Determine the (X, Y) coordinate at the center of the cell enclosing the given text.  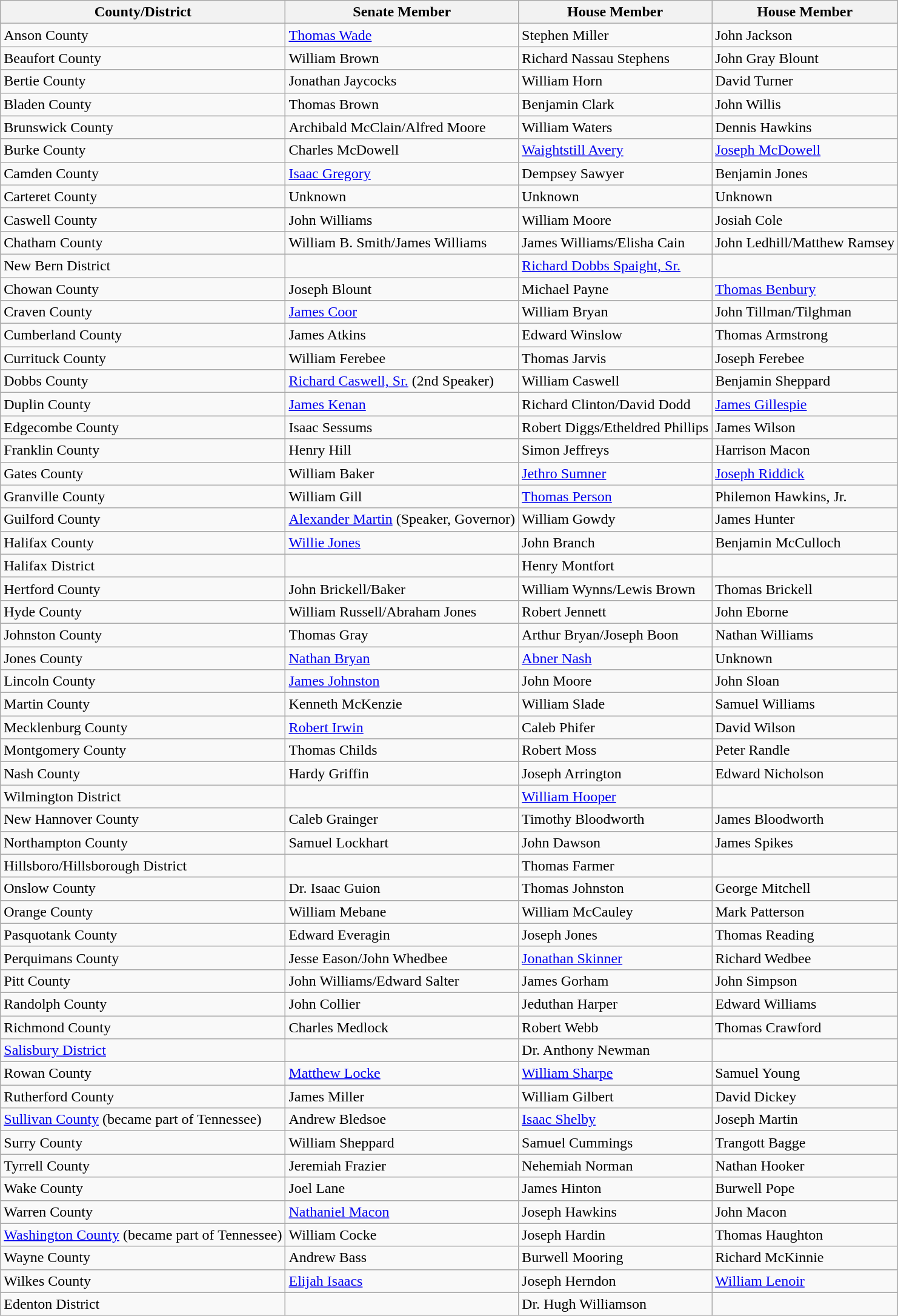
Abner Nash (616, 658)
Arthur Bryan/Joseph Boon (616, 635)
Richard Wedbee (805, 958)
John Moore (616, 681)
Jonathan Jaycocks (402, 81)
William Baker (402, 473)
Peter Randle (805, 750)
Rutherford County (143, 1097)
Martin County (143, 704)
Thomas Wade (402, 35)
Edward Everagin (402, 935)
Robert Jennett (616, 612)
Chowan County (143, 289)
Burwell Mooring (616, 1258)
Duplin County (143, 404)
Isaac Shelby (616, 1120)
Samuel Williams (805, 704)
Waightstill Avery (616, 150)
Charles McDowell (402, 150)
William Lenoir (805, 1281)
Hyde County (143, 612)
Edward Williams (805, 1004)
Thomas Haughton (805, 1235)
Charles Medlock (402, 1027)
Joseph Hawkins (616, 1212)
Brunswick County (143, 127)
Cumberland County (143, 335)
Orange County (143, 912)
Chatham County (143, 242)
Alexander Martin (Speaker, Governor) (402, 519)
William Mebane (402, 912)
Trangott Bagge (805, 1143)
Randolph County (143, 1004)
James Johnston (402, 681)
Jeduthan Harper (616, 1004)
Nathan Hooker (805, 1166)
Camden County (143, 173)
Caleb Phifer (616, 727)
Thomas Farmer (616, 866)
William Sheppard (402, 1143)
Thomas Crawford (805, 1027)
Nehemiah Norman (616, 1166)
William Horn (616, 81)
John Macon (805, 1212)
David Dickey (805, 1097)
John Dawson (616, 843)
Robert Diggs/Etheldred Phillips (616, 427)
Carteret County (143, 196)
Edward Nicholson (805, 773)
William McCauley (616, 912)
Richmond County (143, 1027)
Richard Clinton/David Dodd (616, 404)
Wayne County (143, 1258)
Thomas Childs (402, 750)
James Kenan (402, 404)
John Collier (402, 1004)
Jethro Sumner (616, 473)
Beaufort County (143, 58)
Timothy Bloodworth (616, 820)
Joseph Ferebee (805, 358)
Burke County (143, 150)
Thomas Jarvis (616, 358)
Wake County (143, 1189)
Gates County (143, 473)
Samuel Young (805, 1074)
James Spikes (805, 843)
Perquimans County (143, 958)
Benjamin Jones (805, 173)
Montgomery County (143, 750)
Surry County (143, 1143)
Matthew Locke (402, 1074)
Andrew Bass (402, 1258)
Isaac Gregory (402, 173)
James Bloodworth (805, 820)
Dr. Hugh Williamson (616, 1304)
Philemon Hawkins, Jr. (805, 496)
James Gorham (616, 981)
Willie Jones (402, 543)
Bladen County (143, 104)
Thomas Gray (402, 635)
William Hooper (616, 797)
Nathan Bryan (402, 658)
Edward Winslow (616, 335)
Tyrrell County (143, 1166)
Wilkes County (143, 1281)
Dr. Anthony Newman (616, 1050)
Wilmington District (143, 797)
Caswell County (143, 219)
Joseph Blount (402, 289)
David Turner (805, 81)
Robert Moss (616, 750)
Thomas Reading (805, 935)
Joseph Hardin (616, 1235)
Thomas Brown (402, 104)
John Williams/Edward Salter (402, 981)
Guilford County (143, 519)
Halifax District (143, 566)
Samuel Cummings (616, 1143)
Joseph Herndon (616, 1281)
Jones County (143, 658)
William Moore (616, 219)
John Ledhill/Matthew Ramsey (805, 242)
Hertford County (143, 589)
Granville County (143, 496)
John Jackson (805, 35)
Joseph Martin (805, 1120)
Senate Member (402, 12)
William Slade (616, 704)
Salisbury District (143, 1050)
William Gill (402, 496)
William Brown (402, 58)
James Hunter (805, 519)
James Wilson (805, 427)
William B. Smith/James Williams (402, 242)
William Waters (616, 127)
Dennis Hawkins (805, 127)
Johnston County (143, 635)
James Williams/Elisha Cain (616, 242)
Jeremiah Frazier (402, 1166)
Edgecombe County (143, 427)
Dr. Isaac Guion (402, 889)
Hardy Griffin (402, 773)
John Brickell/Baker (402, 589)
James Gillespie (805, 404)
William Caswell (616, 381)
Caleb Grainger (402, 820)
William Sharpe (616, 1074)
Simon Jeffreys (616, 450)
Thomas Person (616, 496)
Mecklenburg County (143, 727)
John Sloan (805, 681)
Hillsboro/Hillsborough District (143, 866)
Lincoln County (143, 681)
Bertie County (143, 81)
Benjamin McCulloch (805, 543)
Sullivan County (became part of Tennessee) (143, 1120)
Anson County (143, 35)
Nathaniel Macon (402, 1212)
Joseph Riddick (805, 473)
County/District (143, 12)
Nathan Williams (805, 635)
Dobbs County (143, 381)
David Wilson (805, 727)
Richard Caswell, Sr. (2nd Speaker) (402, 381)
Currituck County (143, 358)
Richard Dobbs Spaight, Sr. (616, 266)
Jonathan Skinner (616, 958)
John Willis (805, 104)
Edenton District (143, 1304)
Franklin County (143, 450)
William Gowdy (616, 519)
Thomas Johnston (616, 889)
Benjamin Sheppard (805, 381)
Elijah Isaacs (402, 1281)
John Tillman/Tilghman (805, 312)
Samuel Lockhart (402, 843)
Warren County (143, 1212)
Benjamin Clark (616, 104)
Joseph Arrington (616, 773)
Josiah Cole (805, 219)
Dempsey Sawyer (616, 173)
Robert Irwin (402, 727)
John Williams (402, 219)
Rowan County (143, 1074)
John Gray Blount (805, 58)
Richard Nassau Stephens (616, 58)
Archibald McClain/Alfred Moore (402, 127)
Thomas Armstrong (805, 335)
Henry Montfort (616, 566)
Pasquotank County (143, 935)
Burwell Pope (805, 1189)
William Russell/Abraham Jones (402, 612)
Thomas Benbury (805, 289)
John Branch (616, 543)
Michael Payne (616, 289)
Halifax County (143, 543)
Stephen Miller (616, 35)
James Coor (402, 312)
Jesse Eason/John Whedbee (402, 958)
William Bryan (616, 312)
James Atkins (402, 335)
Mark Patterson (805, 912)
Henry Hill (402, 450)
Washington County (became part of Tennessee) (143, 1235)
New Bern District (143, 266)
Thomas Brickell (805, 589)
Onslow County (143, 889)
Kenneth McKenzie (402, 704)
Craven County (143, 312)
New Hannover County (143, 820)
Joseph Jones (616, 935)
John Eborne (805, 612)
James Miller (402, 1097)
Isaac Sessums (402, 427)
John Simpson (805, 981)
George Mitchell (805, 889)
William Gilbert (616, 1097)
Northampton County (143, 843)
William Wynns/Lewis Brown (616, 589)
Robert Webb (616, 1027)
Harrison Macon (805, 450)
Andrew Bledsoe (402, 1120)
William Ferebee (402, 358)
James Hinton (616, 1189)
Joel Lane (402, 1189)
Nash County (143, 773)
William Cocke (402, 1235)
Richard McKinnie (805, 1258)
Joseph McDowell (805, 150)
Pitt County (143, 981)
